Scan for the cell matching the given text and deliver its [X, Y] coordinate at center. 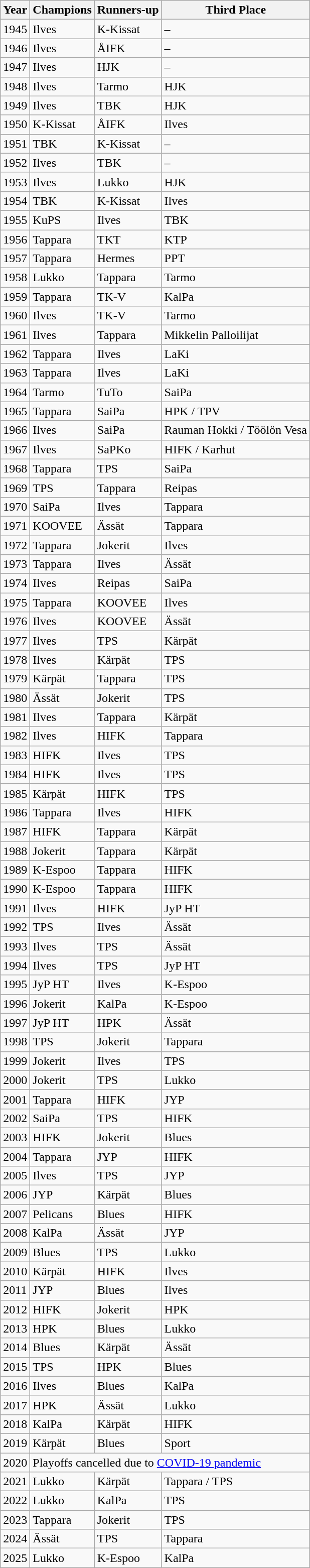
2003 [15, 1137]
KuPS [62, 220]
1996 [15, 1004]
1967 [15, 449]
Runners-up [128, 10]
Hermes [128, 259]
1956 [15, 239]
2018 [15, 1424]
2009 [15, 1252]
1959 [15, 297]
1977 [15, 641]
2012 [15, 1309]
1990 [15, 889]
Year [15, 10]
2004 [15, 1156]
1989 [15, 870]
1960 [15, 316]
2013 [15, 1329]
1946 [15, 48]
1985 [15, 793]
2011 [15, 1290]
HIFK / Karhut [236, 449]
2005 [15, 1176]
SaPKo [128, 449]
1998 [15, 1042]
1994 [15, 966]
1961 [15, 335]
1968 [15, 468]
1995 [15, 985]
1954 [15, 201]
1976 [15, 622]
Sport [236, 1443]
2020 [15, 1463]
1971 [15, 526]
Champions [62, 10]
2015 [15, 1367]
1948 [15, 86]
1980 [15, 698]
2021 [15, 1482]
1979 [15, 679]
1986 [15, 812]
1953 [15, 182]
1993 [15, 946]
Mikkelin Palloilijat [236, 335]
1982 [15, 736]
1955 [15, 220]
PPT [236, 259]
1973 [15, 564]
1962 [15, 354]
2006 [15, 1195]
1988 [15, 851]
1966 [15, 430]
1970 [15, 507]
1978 [15, 660]
2010 [15, 1271]
1991 [15, 908]
2019 [15, 1443]
2017 [15, 1405]
2023 [15, 1520]
2001 [15, 1099]
1958 [15, 278]
Third Place [236, 10]
Playoffs cancelled due to COVID-19 pandemic [170, 1463]
1981 [15, 717]
1969 [15, 488]
1945 [15, 29]
2024 [15, 1539]
1957 [15, 259]
1965 [15, 411]
KTP [236, 239]
1987 [15, 831]
1947 [15, 67]
2014 [15, 1348]
1952 [15, 163]
HPK / TPV [236, 411]
TKT [128, 239]
2008 [15, 1233]
1997 [15, 1023]
1974 [15, 583]
2002 [15, 1118]
1950 [15, 125]
TuTo [128, 392]
1963 [15, 373]
1992 [15, 927]
1949 [15, 105]
1972 [15, 545]
1983 [15, 755]
Tappara / TPS [236, 1482]
1951 [15, 144]
2025 [15, 1558]
1964 [15, 392]
2007 [15, 1214]
2000 [15, 1080]
Pelicans [62, 1214]
Rauman Hokki / Töölön Vesa [236, 430]
1999 [15, 1061]
1984 [15, 774]
2016 [15, 1386]
2022 [15, 1501]
1975 [15, 602]
